Find where the given text appears and provide that cell's center as [x, y] coordinate. 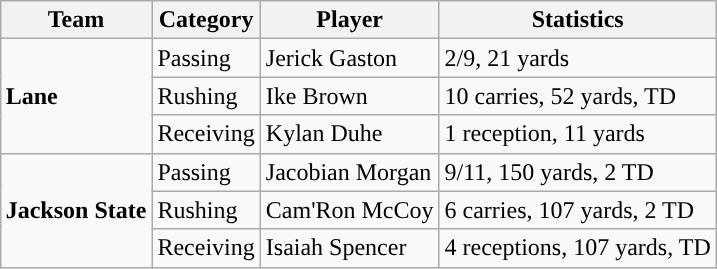
Isaiah Spencer [350, 248]
9/11, 150 yards, 2 TD [578, 172]
1 reception, 11 yards [578, 134]
2/9, 21 yards [578, 58]
Team [76, 20]
4 receptions, 107 yards, TD [578, 248]
Ike Brown [350, 96]
Jerick Gaston [350, 58]
Lane [76, 96]
Category [206, 20]
Player [350, 20]
10 carries, 52 yards, TD [578, 96]
Jacobian Morgan [350, 172]
6 carries, 107 yards, 2 TD [578, 210]
Statistics [578, 20]
Kylan Duhe [350, 134]
Cam'Ron McCoy [350, 210]
Jackson State [76, 210]
